Pinpoint the cell where the given text exists, returning its (x, y) midpoint coordinate. 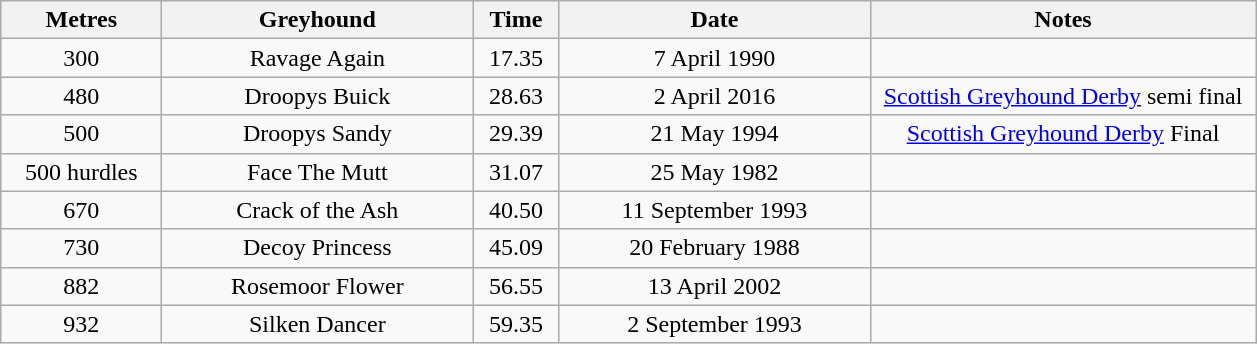
500 hurdles (82, 172)
31.07 (516, 172)
670 (82, 210)
Droopys Buick (318, 96)
Crack of the Ash (318, 210)
2 April 2016 (714, 96)
932 (82, 324)
21 May 1994 (714, 134)
Time (516, 20)
7 April 1990 (714, 58)
25 May 1982 (714, 172)
29.39 (516, 134)
Date (714, 20)
Metres (82, 20)
Rosemoor Flower (318, 286)
500 (82, 134)
17.35 (516, 58)
45.09 (516, 248)
Silken Dancer (318, 324)
56.55 (516, 286)
Greyhound (318, 20)
40.50 (516, 210)
Ravage Again (318, 58)
Scottish Greyhound Derby Final (1063, 134)
300 (82, 58)
28.63 (516, 96)
480 (82, 96)
Decoy Princess (318, 248)
882 (82, 286)
13 April 2002 (714, 286)
Droopys Sandy (318, 134)
11 September 1993 (714, 210)
Face The Mutt (318, 172)
20 February 1988 (714, 248)
59.35 (516, 324)
2 September 1993 (714, 324)
Scottish Greyhound Derby semi final (1063, 96)
730 (82, 248)
Notes (1063, 20)
